Determine the [x, y] coordinate at the center of the cell enclosing the given text.  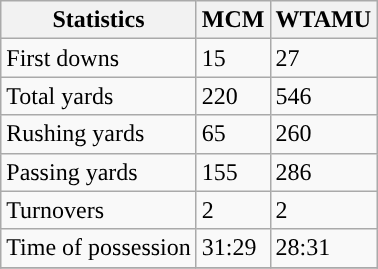
546 [324, 96]
286 [324, 172]
MCM [233, 20]
31:29 [233, 248]
155 [233, 172]
65 [233, 134]
WTAMU [324, 20]
260 [324, 134]
Total yards [99, 96]
First downs [99, 58]
Turnovers [99, 210]
Passing yards [99, 172]
Statistics [99, 20]
15 [233, 58]
27 [324, 58]
220 [233, 96]
Time of possession [99, 248]
28:31 [324, 248]
Rushing yards [99, 134]
